Pinpoint the cell where the given text exists, returning its [X, Y] midpoint coordinate. 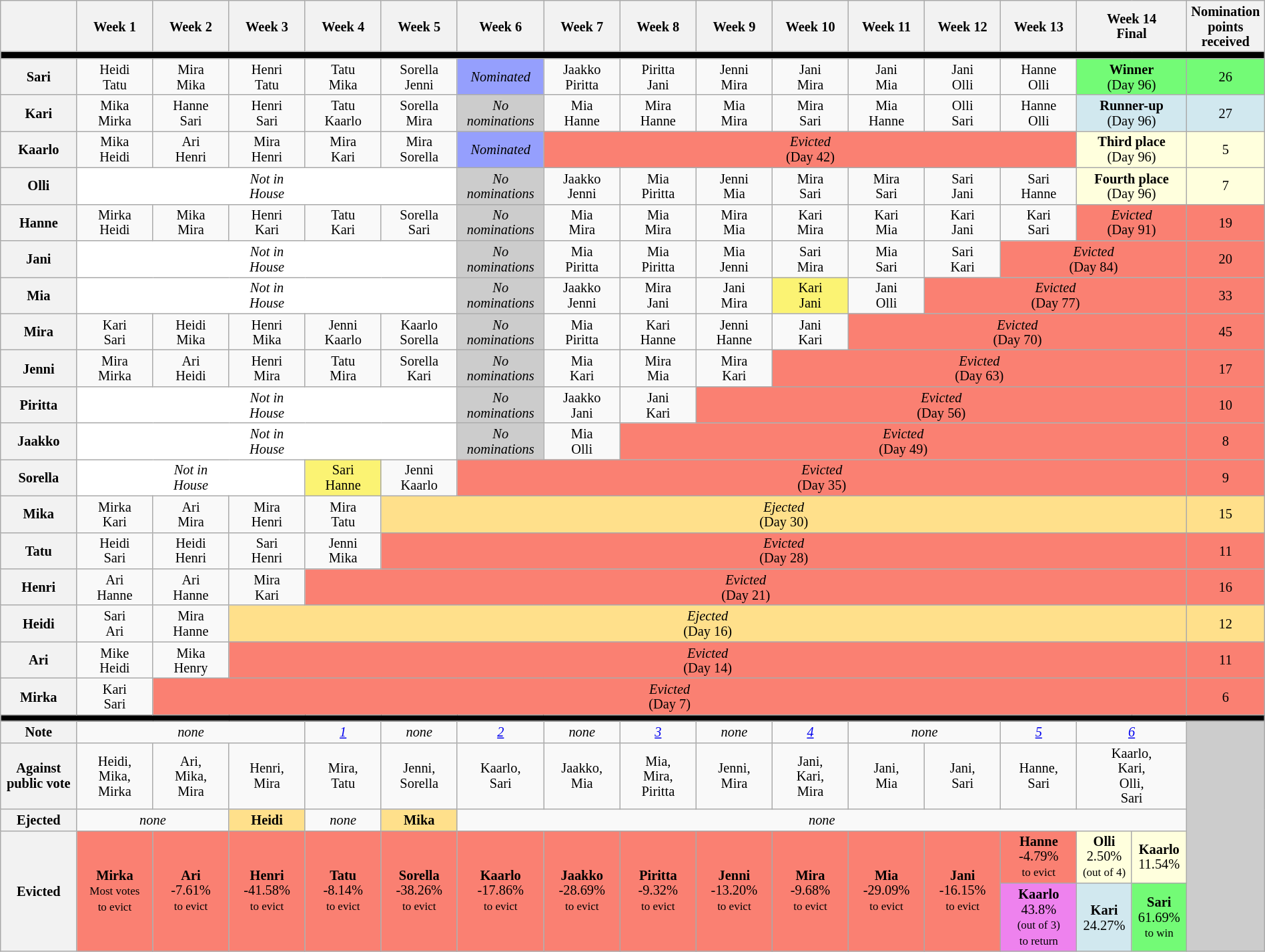
Evicted(Day 14) [707, 660]
Heidi,Mika,Mirka [115, 776]
Evicted [39, 891]
Jenni,Mira [734, 776]
MiaKari [582, 368]
TatuMika [343, 76]
PirittaJani [658, 76]
15 [1225, 514]
Kaarlo,Kari,Olli,Sari [1132, 776]
8 [1225, 442]
TatuKari [343, 223]
Henri-41.58%to evict [267, 891]
Mira,Tatu [343, 776]
Jani,Sari [963, 776]
KariHanne [658, 332]
MiaOlli [582, 442]
Mirka [39, 696]
Jani,Kari,Mira [810, 776]
Hanne [39, 223]
Third place(Day 96) [1132, 149]
HeidiMika [191, 332]
33 [1225, 295]
4 [810, 732]
SariMira [810, 259]
Evicted(Day 56) [941, 404]
Mia-29.09%to evict [887, 891]
Kaarlo11.54% [1159, 857]
Winner(Day 96) [1132, 76]
Week 4 [343, 25]
Kaarlo,Sari [500, 776]
OlliSari [963, 113]
KariMia [887, 223]
HenriSari [267, 113]
26 [1225, 76]
Week 1 [115, 25]
AriMira [191, 514]
Jenni-13.20%to evict [734, 891]
JenniMika [343, 551]
Jenni,Sorella [419, 776]
Againstpublic vote [39, 776]
Week 14Final [1132, 25]
Hanne,Sari [1039, 776]
HenriKari [267, 223]
Sorella-38.26%to evict [419, 891]
7 [1225, 185]
Ejected(Day 30) [783, 514]
HeidiHenri [191, 551]
9 [1225, 478]
MikaHeidi [115, 149]
27 [1225, 113]
10 [1225, 404]
Runner-up(Day 96) [1132, 113]
Ari-7.61%to evict [191, 891]
Piritta-9.32%to evict [658, 891]
Sari [39, 76]
HeidiTatu [115, 76]
Week 9 [734, 25]
12 [1225, 623]
Jani,Mia [887, 776]
Ejected [39, 819]
1 [343, 732]
SorellaJenni [419, 76]
JenniMia [734, 185]
MiaSari [887, 259]
Mia,Mira,Piritta [658, 776]
MikaMirka [115, 113]
TatuKaarlo [343, 113]
TatuMira [343, 368]
JaakkoJani [582, 404]
Week 12 [963, 25]
Ari [39, 660]
45 [1225, 332]
MiraJani [658, 295]
Sorella [39, 478]
Week 10 [810, 25]
AriHeidi [191, 368]
Jaakko [39, 442]
17 [1225, 368]
Evicted(Day 91) [1132, 223]
Evicted(Day 7) [670, 696]
Jenni [39, 368]
MirkaKari [115, 514]
HenriTatu [267, 76]
Week 2 [191, 25]
SariHenri [267, 551]
SariAri [115, 623]
Henri [39, 587]
3 [658, 732]
Olli [39, 185]
MiaJenni [734, 259]
MikaMira [191, 223]
HenriMika [267, 332]
19 [1225, 223]
Fourth place(Day 96) [1132, 185]
HenriMira [267, 368]
Olli2.50%(out of 4) [1104, 857]
MiraTatu [343, 514]
Evicted(Day 63) [979, 368]
Henri,Mira [267, 776]
Kaarlo-17.86%to evict [500, 891]
MiraSorella [419, 149]
MirkaHeidi [115, 223]
Week 6 [500, 25]
MikaHenry [191, 660]
HanneSari [191, 113]
Sari61.69%to win [1159, 917]
Kari [39, 113]
Jani-16.15%to evict [963, 891]
SorellaMira [419, 113]
SorellaKari [419, 368]
SariJani [963, 185]
20 [1225, 259]
Evicted(Day 21) [746, 587]
HeidiSari [115, 551]
Week 11 [887, 25]
Week 3 [267, 25]
MiraMika [191, 76]
AriHenri [191, 149]
MirkaMost votesto evict [115, 891]
SariKari [963, 259]
Jaakko-28.69%to evict [582, 891]
JenniHanne [734, 332]
16 [1225, 587]
Kaarlo [39, 149]
Note [39, 732]
Evicted(Day 49) [903, 442]
Evicted(Day 77) [1056, 295]
KaarloSorella [419, 332]
Ari,Mika,Mira [191, 776]
Mia [39, 295]
Jani [39, 259]
Tatu-8.14%to evict [343, 891]
MikeHeidi [115, 660]
JenniMira [734, 76]
Piritta [39, 404]
2 [500, 732]
Ejected(Day 16) [707, 623]
SorellaSari [419, 223]
Hanne-4.79%to evict [1039, 857]
Week 7 [582, 25]
Evicted(Day 35) [822, 478]
Evicted(Day 84) [1094, 259]
KariMira [810, 223]
Mira-9.68%to evict [810, 891]
Kari24.27% [1104, 917]
Nominationpointsreceived [1225, 25]
Week 13 [1039, 25]
Jaakko,Mia [582, 776]
Kaarlo43.8%(out of 3)to return [1039, 917]
Evicted(Day 42) [810, 149]
Week 8 [658, 25]
Week 5 [419, 25]
Evicted(Day 28) [783, 551]
MiraMirka [115, 368]
JaakkoPiritta [582, 76]
JaniMia [887, 76]
Tatu [39, 551]
Mira [39, 332]
Evicted(Day 70) [1018, 332]
